Return the (x, y) coordinate for the center point of the cell that contains the specified text.  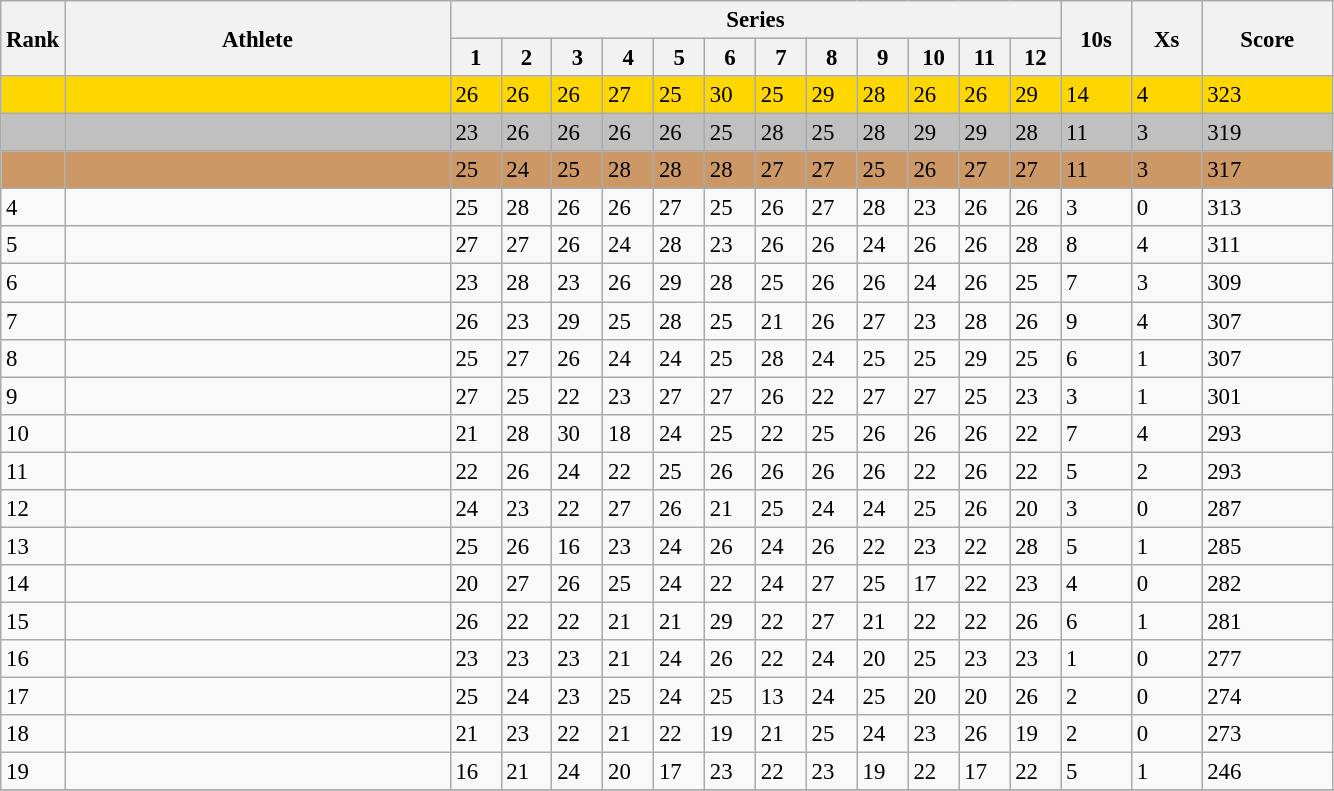
274 (1268, 697)
287 (1268, 509)
Athlete (258, 38)
311 (1268, 245)
301 (1268, 396)
323 (1268, 95)
281 (1268, 621)
Xs (1166, 38)
282 (1268, 584)
Rank (33, 38)
273 (1268, 734)
313 (1268, 208)
15 (33, 621)
285 (1268, 546)
Series (756, 20)
317 (1268, 170)
Score (1268, 38)
277 (1268, 659)
319 (1268, 133)
10s (1096, 38)
246 (1268, 772)
309 (1268, 283)
